Scan for the cell matching the given text and deliver its (x, y) coordinate at center. 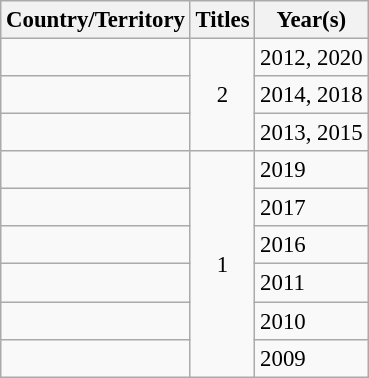
2014, 2018 (312, 95)
2019 (312, 170)
2 (222, 96)
Titles (222, 20)
2011 (312, 283)
2013, 2015 (312, 133)
2017 (312, 208)
1 (222, 264)
Country/Territory (96, 20)
2016 (312, 245)
Year(s) (312, 20)
2012, 2020 (312, 58)
2010 (312, 321)
2009 (312, 358)
